Scan for the cell matching the given text and deliver its [X, Y] coordinate at center. 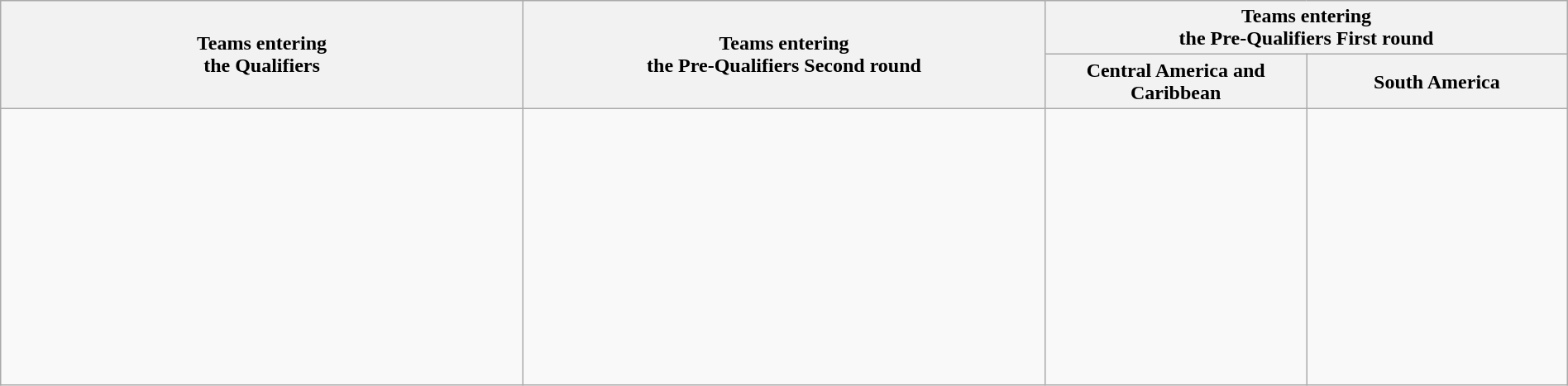
South America [1437, 81]
Teams enteringthe Pre-Qualifiers First round [1307, 28]
Teams entering the Qualifiers [262, 55]
Teams enteringthe Pre-Qualifiers Second round [784, 55]
Central America and Caribbean [1176, 81]
